Find where the given text appears and provide that cell's center as [x, y] coordinate. 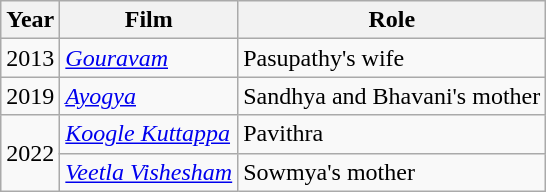
Pavithra [392, 134]
2022 [30, 153]
Year [30, 20]
Sowmya's mother [392, 172]
Sandhya and Bhavani's mother [392, 96]
Film [149, 20]
Pasupathy's wife [392, 58]
Veetla Vishesham [149, 172]
Koogle Kuttappa [149, 134]
Role [392, 20]
Gouravam [149, 58]
2013 [30, 58]
2019 [30, 96]
Ayogya [149, 96]
